Locate the cell with the specified text and output its [X, Y] center coordinate. 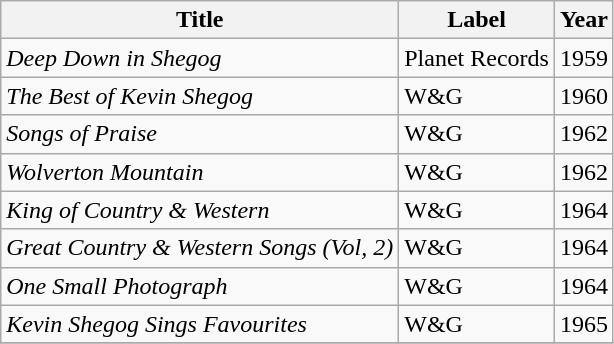
1960 [584, 96]
The Best of Kevin Shegog [200, 96]
1959 [584, 58]
Deep Down in Shegog [200, 58]
King of Country & Western [200, 210]
Wolverton Mountain [200, 172]
Kevin Shegog Sings Favourites [200, 324]
1965 [584, 324]
Songs of Praise [200, 134]
Title [200, 20]
Label [477, 20]
Planet Records [477, 58]
Great Country & Western Songs (Vol, 2) [200, 248]
Year [584, 20]
One Small Photograph [200, 286]
